Search for the cell housing the specified text and yield its [X, Y] center coordinate. 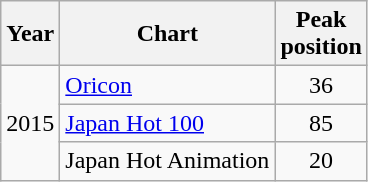
Japan Hot Animation [168, 161]
2015 [30, 123]
Oricon [168, 85]
Year [30, 34]
36 [321, 85]
Chart [168, 34]
Japan Hot 100 [168, 123]
20 [321, 161]
Peakposition [321, 34]
85 [321, 123]
